Provide the (x, y) coordinate of the cell's center where the given text is located.  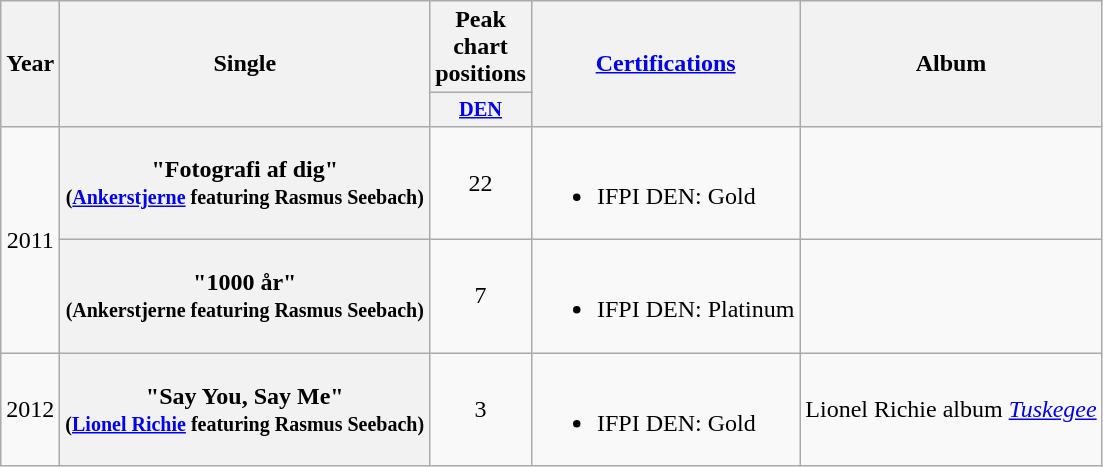
"Fotografi af dig" (Ankerstjerne featuring Rasmus Seebach) (245, 182)
Certifications (665, 64)
Peak chart positions (481, 47)
Year (30, 64)
7 (481, 296)
"Say You, Say Me" (Lionel Richie featuring Rasmus Seebach) (245, 410)
IFPI DEN: Platinum (665, 296)
DEN (481, 110)
2012 (30, 410)
Album (951, 64)
3 (481, 410)
"1000 år" (Ankerstjerne featuring Rasmus Seebach) (245, 296)
2011 (30, 239)
Single (245, 64)
Lionel Richie album Tuskegee (951, 410)
22 (481, 182)
